Locate the cell with the specified text and output its [x, y] center coordinate. 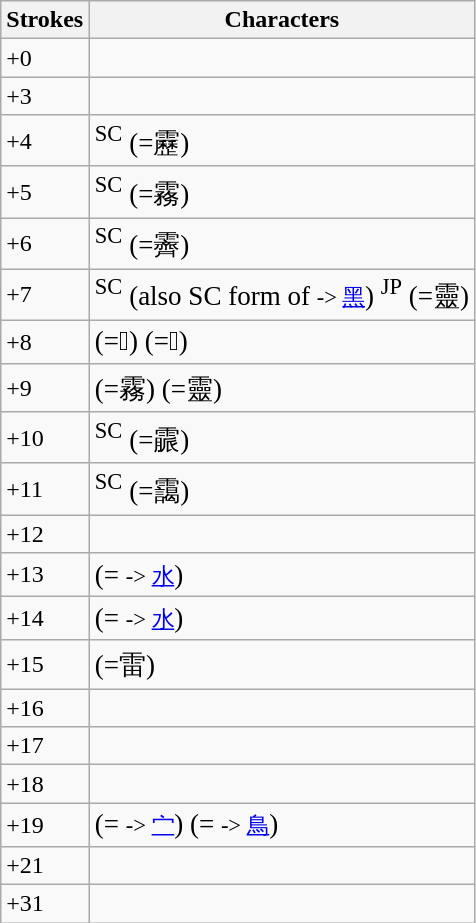
+4 [45, 140]
+15 [45, 664]
SC (=靄) [282, 488]
+10 [45, 438]
+12 [45, 534]
SC (=霧) [282, 192]
(= -> 宀) (= -> 鳥) [282, 825]
Characters [282, 20]
+13 [45, 575]
+21 [45, 866]
+11 [45, 488]
+14 [45, 619]
SC (=霢) [282, 438]
SC (=靂) [282, 140]
+19 [45, 825]
SC (=霽) [282, 244]
SC (also SC form of -> 黑) JP (=靈) [282, 294]
+16 [45, 708]
+5 [45, 192]
(=𩃬) (=零) [282, 342]
(=霧) (=靈) [282, 388]
+31 [45, 904]
+6 [45, 244]
+3 [45, 96]
+9 [45, 388]
+0 [45, 58]
+8 [45, 342]
(=雷) [282, 664]
Strokes [45, 20]
+18 [45, 784]
+7 [45, 294]
+17 [45, 746]
